Scan for the cell matching the given text and deliver its [x, y] coordinate at center. 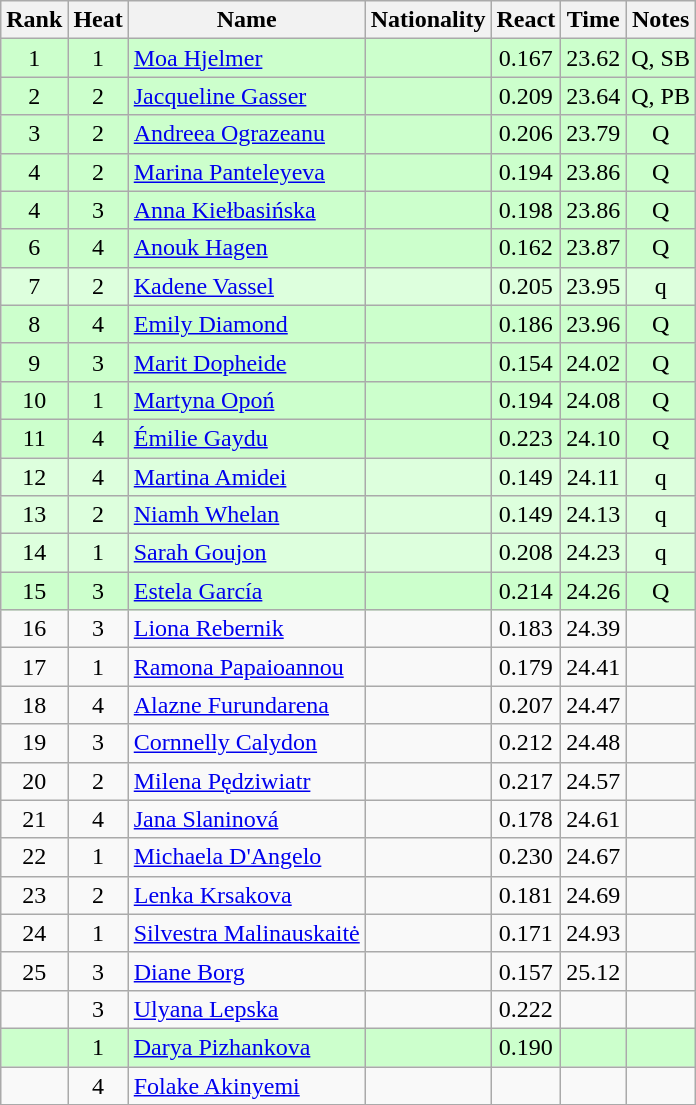
Lenka Krsakova [246, 895]
Marit Dopheide [246, 362]
19 [34, 743]
24.67 [594, 857]
24.61 [594, 819]
7 [34, 286]
0.206 [526, 134]
Martyna Opoń [246, 400]
24.41 [594, 667]
23.79 [594, 134]
0.178 [526, 819]
23.95 [594, 286]
20 [34, 781]
Q, SB [661, 58]
Milena Pędziwiatr [246, 781]
17 [34, 667]
Nationality [428, 20]
24.57 [594, 781]
24.10 [594, 438]
Emily Diamond [246, 324]
24.02 [594, 362]
10 [34, 400]
0.171 [526, 933]
Heat [98, 20]
Silvestra Malinauskaitė [246, 933]
23.62 [594, 58]
24 [34, 933]
23 [34, 895]
0.230 [526, 857]
0.167 [526, 58]
24.13 [594, 515]
0.183 [526, 629]
0.179 [526, 667]
24.47 [594, 705]
Anouk Hagen [246, 248]
Rank [34, 20]
0.223 [526, 438]
24.08 [594, 400]
15 [34, 591]
0.212 [526, 743]
0.214 [526, 591]
21 [34, 819]
23.64 [594, 96]
0.205 [526, 286]
0.217 [526, 781]
Jana Slaninová [246, 819]
24.69 [594, 895]
24.23 [594, 553]
0.207 [526, 705]
Moa Hjelmer [246, 58]
12 [34, 477]
Niamh Whelan [246, 515]
Jacqueline Gasser [246, 96]
0.154 [526, 362]
Notes [661, 20]
Darya Pizhankova [246, 1047]
24.26 [594, 591]
0.208 [526, 553]
24.93 [594, 933]
Martina Amidei [246, 477]
22 [34, 857]
0.186 [526, 324]
Michaela D'Angelo [246, 857]
23.87 [594, 248]
Émilie Gaydu [246, 438]
0.198 [526, 210]
25.12 [594, 971]
Diane Borg [246, 971]
23.96 [594, 324]
Anna Kiełbasińska [246, 210]
0.222 [526, 1009]
Estela García [246, 591]
Ulyana Lepska [246, 1009]
6 [34, 248]
React [526, 20]
0.190 [526, 1047]
11 [34, 438]
Q, PB [661, 96]
0.162 [526, 248]
Alazne Furundarena [246, 705]
24.11 [594, 477]
Time [594, 20]
Ramona Papaioannou [246, 667]
Cornnelly Calydon [246, 743]
24.48 [594, 743]
13 [34, 515]
9 [34, 362]
16 [34, 629]
8 [34, 324]
25 [34, 971]
Sarah Goujon [246, 553]
0.181 [526, 895]
0.209 [526, 96]
Liona Rebernik [246, 629]
Andreea Ograzeanu [246, 134]
24.39 [594, 629]
14 [34, 553]
Name [246, 20]
18 [34, 705]
Marina Panteleyeva [246, 172]
Kadene Vassel [246, 286]
0.157 [526, 971]
Folake Akinyemi [246, 1085]
